Scan for the cell matching the given text and deliver its [x, y] coordinate at center. 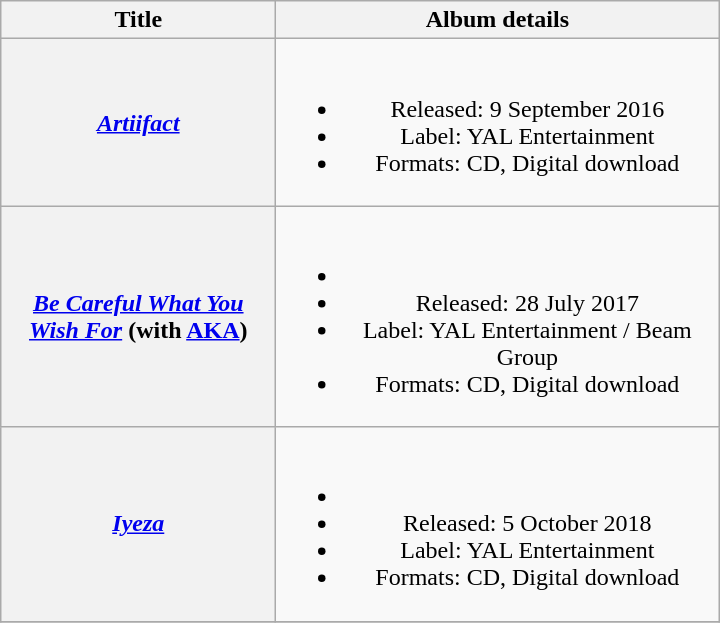
Title [138, 20]
Released: 9 September 2016Label: YAL EntertainmentFormats: CD, Digital download [498, 122]
Iyeza [138, 524]
Be Careful What You Wish For (with AKA) [138, 316]
Released: 5 October 2018Label: YAL EntertainmentFormats: CD, Digital download [498, 524]
Album details [498, 20]
Artiifact [138, 122]
Released: 28 July 2017Label: YAL Entertainment / Beam GroupFormats: CD, Digital download [498, 316]
